Search for the cell housing the specified text and yield its [x, y] center coordinate. 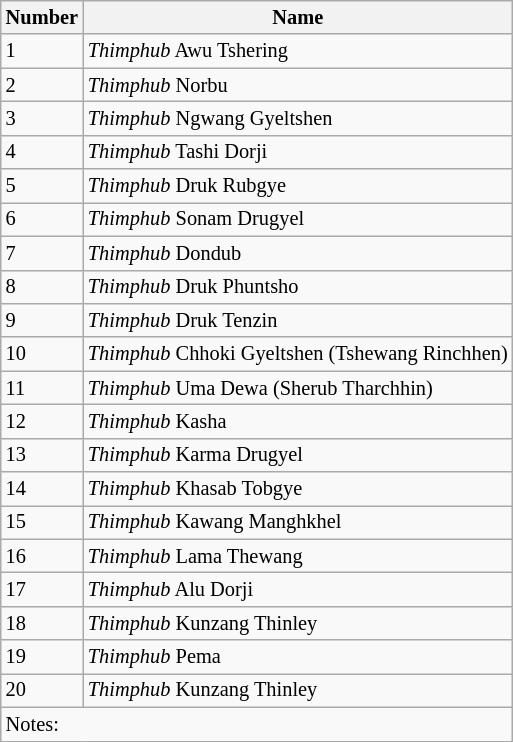
19 [42, 657]
9 [42, 320]
Thimphub Awu Tshering [298, 51]
Thimphub Karma Drugyel [298, 455]
Thimphub Norbu [298, 85]
Thimphub Khasab Tobgye [298, 489]
6 [42, 219]
17 [42, 589]
Thimphub Tashi Dorji [298, 152]
Thimphub Pema [298, 657]
11 [42, 388]
16 [42, 556]
Thimphub Kawang Manghkhel [298, 522]
10 [42, 354]
Thimphub Lama Thewang [298, 556]
14 [42, 489]
1 [42, 51]
13 [42, 455]
Name [298, 17]
20 [42, 690]
12 [42, 421]
8 [42, 287]
7 [42, 253]
15 [42, 522]
Thimphub Kasha [298, 421]
2 [42, 85]
3 [42, 118]
Thimphub Druk Phuntsho [298, 287]
Thimphub Chhoki Gyeltshen (Tshewang Rinchhen) [298, 354]
Thimphub Uma Dewa (Sherub Tharchhin) [298, 388]
4 [42, 152]
5 [42, 186]
Notes: [257, 724]
Thimphub Dondub [298, 253]
Thimphub Alu Dorji [298, 589]
Thimphub Druk Rubgye [298, 186]
Thimphub Druk Tenzin [298, 320]
Thimphub Ngwang Gyeltshen [298, 118]
Thimphub Sonam Drugyel [298, 219]
18 [42, 623]
Number [42, 17]
